Return the (X, Y) coordinate for the center point of the cell that contains the specified text.  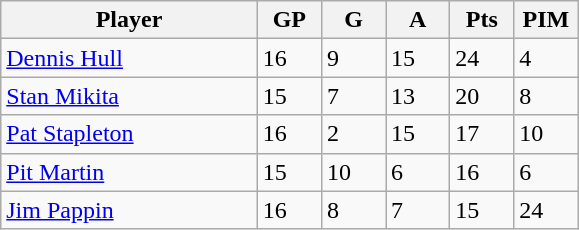
4 (546, 58)
2 (353, 134)
Pat Stapleton (130, 134)
13 (418, 96)
Dennis Hull (130, 58)
A (418, 20)
20 (482, 96)
Jim Pappin (130, 210)
17 (482, 134)
Pts (482, 20)
G (353, 20)
Player (130, 20)
Pit Martin (130, 172)
9 (353, 58)
GP (289, 20)
PIM (546, 20)
Stan Mikita (130, 96)
